Scan for the cell matching the given text and deliver its [x, y] coordinate at center. 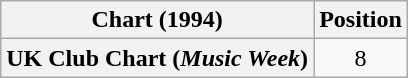
Position [361, 20]
Chart (1994) [158, 20]
UK Club Chart (Music Week) [158, 58]
8 [361, 58]
